For the text-containing cell, return its midpoint in (x, y) coordinate format. 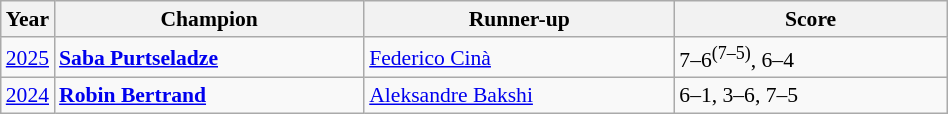
2024 (28, 96)
Robin Bertrand (209, 96)
Score (810, 19)
Champion (209, 19)
2025 (28, 58)
Aleksandre Bakshi (519, 96)
6–1, 3–6, 7–5 (810, 96)
Saba Purtseladze (209, 58)
Federico Cinà (519, 58)
Year (28, 19)
7–6(7–5), 6–4 (810, 58)
Runner-up (519, 19)
